Output the (x, y) coordinate of the center of the cell containing the given text.  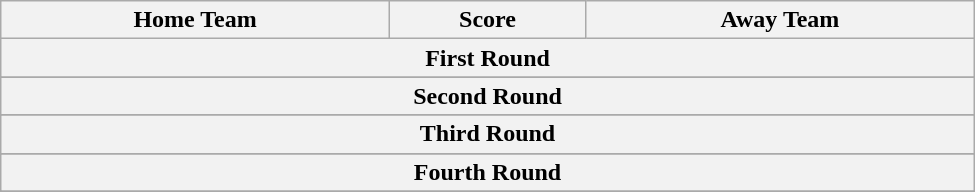
First Round (488, 58)
Score (487, 20)
Home Team (196, 20)
Fourth Round (488, 172)
Away Team (780, 20)
Second Round (488, 96)
Third Round (488, 134)
